Detect which cell encompasses the target text, then output its (x, y) center coordinate. 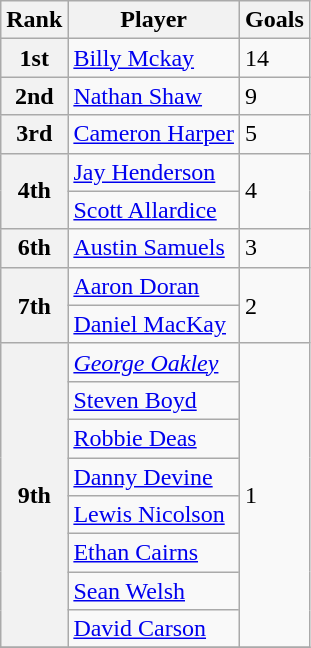
Cameron Harper (154, 134)
Billy Mckay (154, 58)
2nd (34, 96)
4th (34, 191)
9th (34, 495)
7th (34, 305)
6th (34, 248)
3rd (34, 134)
Player (154, 20)
Lewis Nicolson (154, 515)
Jay Henderson (154, 172)
14 (275, 58)
Nathan Shaw (154, 96)
Robbie Deas (154, 438)
Austin Samuels (154, 248)
Scott Allardice (154, 210)
9 (275, 96)
Sean Welsh (154, 591)
3 (275, 248)
1 (275, 495)
5 (275, 134)
4 (275, 191)
Danny Devine (154, 477)
Aaron Doran (154, 286)
Ethan Cairns (154, 553)
2 (275, 305)
George Oakley (154, 362)
Steven Boyd (154, 400)
David Carson (154, 629)
Rank (34, 20)
Goals (275, 20)
1st (34, 58)
Daniel MacKay (154, 324)
